Scan for the cell matching the given text and deliver its [x, y] coordinate at center. 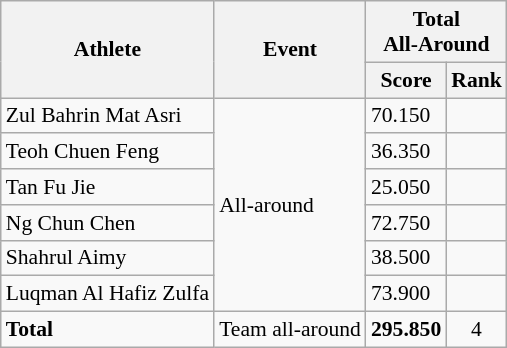
72.750 [406, 223]
Luqman Al Hafiz Zulfa [108, 294]
Zul Bahrin Mat Asri [108, 116]
Total [108, 330]
Score [406, 80]
Tan Fu Jie [108, 187]
295.850 [406, 330]
Shahrul Aimy [108, 258]
73.900 [406, 294]
25.050 [406, 187]
38.500 [406, 258]
Ng Chun Chen [108, 223]
Rank [476, 80]
Teoh Chuen Feng [108, 152]
Event [290, 50]
Team all-around [290, 330]
70.150 [406, 116]
36.350 [406, 152]
TotalAll-Around [436, 32]
Athlete [108, 50]
All-around [290, 205]
4 [476, 330]
